Scan for the cell matching the given text and deliver its (x, y) coordinate at center. 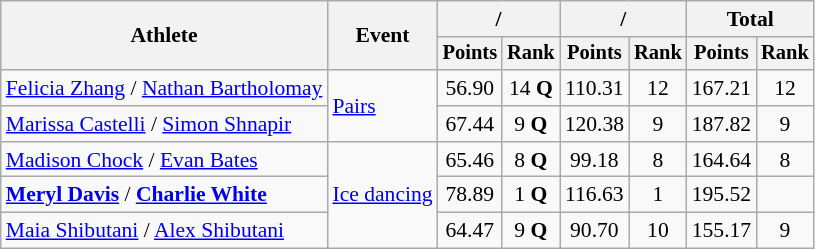
110.31 (594, 88)
Felicia Zhang / Nathan Bartholomay (164, 88)
65.46 (470, 160)
187.82 (722, 124)
195.52 (722, 195)
64.47 (470, 231)
1 Q (531, 195)
Ice dancing (382, 196)
8 Q (531, 160)
155.17 (722, 231)
78.89 (470, 195)
Madison Chock / Evan Bates (164, 160)
164.64 (722, 160)
67.44 (470, 124)
Marissa Castelli / Simon Shnapir (164, 124)
116.63 (594, 195)
14 Q (531, 88)
167.21 (722, 88)
Pairs (382, 106)
56.90 (470, 88)
10 (658, 231)
Meryl Davis / Charlie White (164, 195)
Total (750, 19)
90.70 (594, 231)
1 (658, 195)
Maia Shibutani / Alex Shibutani (164, 231)
120.38 (594, 124)
Event (382, 36)
Athlete (164, 36)
99.18 (594, 160)
